Locate the cell with the specified text and output its [x, y] center coordinate. 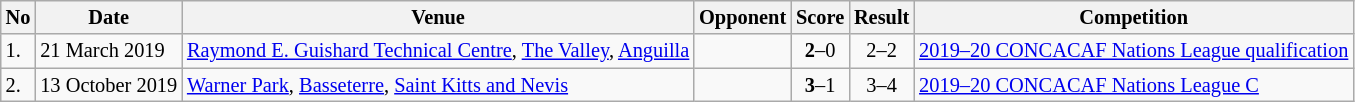
2019–20 CONCACAF Nations League C [1134, 85]
2. [18, 85]
2019–20 CONCACAF Nations League qualification [1134, 51]
2–2 [882, 51]
3–1 [820, 85]
Venue [438, 17]
Result [882, 17]
1. [18, 51]
Opponent [742, 17]
Date [108, 17]
Raymond E. Guishard Technical Centre, The Valley, Anguilla [438, 51]
No [18, 17]
21 March 2019 [108, 51]
Warner Park, Basseterre, Saint Kitts and Nevis [438, 85]
2–0 [820, 51]
13 October 2019 [108, 85]
3–4 [882, 85]
Score [820, 17]
Competition [1134, 17]
